Extract the [x, y] coordinate from the center of the cell holding the provided text.  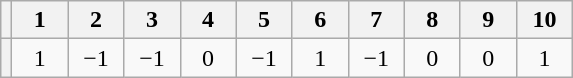
4 [208, 20]
3 [152, 20]
5 [264, 20]
9 [488, 20]
6 [320, 20]
10 [544, 20]
8 [432, 20]
2 [96, 20]
7 [376, 20]
